Find where the given text appears and provide that cell's center as (X, Y) coordinate. 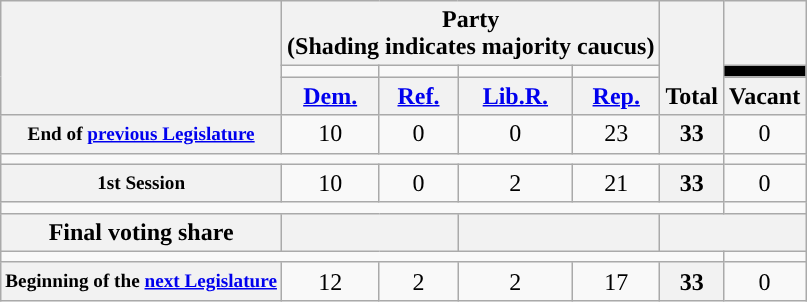
12 (330, 281)
23 (616, 134)
End of previous Legislature (142, 134)
21 (616, 183)
1st Session (142, 183)
Party (Shading indicates majority caucus) (471, 34)
Total (692, 58)
Lib.R. (515, 96)
Dem. (330, 96)
17 (616, 281)
Beginning of the next Legislature (142, 281)
Rep. (616, 96)
Final voting share (142, 232)
Vacant (764, 96)
Ref. (418, 96)
